Return (X, Y) of the center of cell containing provided text 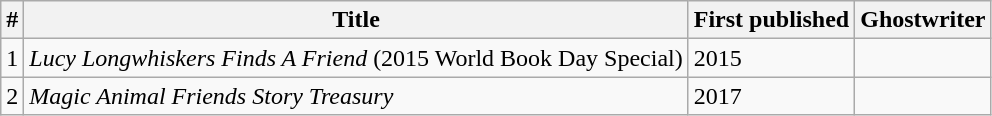
2015 (771, 58)
2 (12, 96)
1 (12, 58)
Ghostwriter (923, 20)
# (12, 20)
2017 (771, 96)
Magic Animal Friends Story Treasury (356, 96)
Lucy Longwhiskers Finds A Friend (2015 World Book Day Special) (356, 58)
Title (356, 20)
First published (771, 20)
